For the text-containing cell, return its midpoint in [x, y] coordinate format. 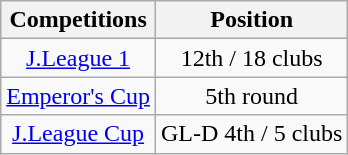
12th / 18 clubs [251, 58]
5th round [251, 96]
Competitions [78, 20]
J.League Cup [78, 134]
Emperor's Cup [78, 96]
GL-D 4th / 5 clubs [251, 134]
J.League 1 [78, 58]
Position [251, 20]
